Extract the (X, Y) coordinate from the center of the cell holding the provided text.  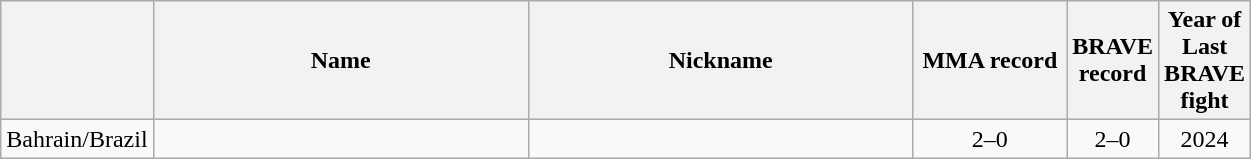
Nickname (720, 60)
BRAVE record (1113, 60)
Year of Last BRAVE fight (1205, 60)
Bahrain/Brazil (77, 139)
Name (340, 60)
2024 (1205, 139)
MMA record (990, 60)
